From the cell containing the given text, extract its center point as [x, y] coordinate. 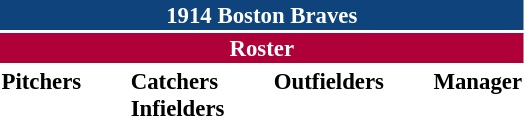
1914 Boston Braves [262, 15]
Roster [262, 48]
